Provide the (X, Y) coordinate of the cell's center where the given text is located.  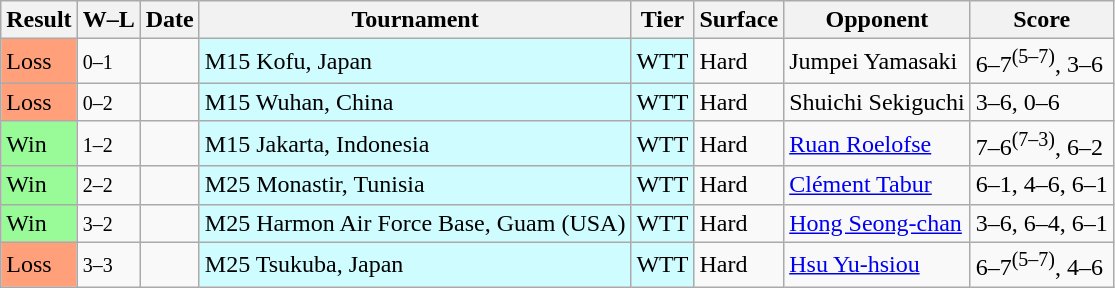
Date (170, 20)
3–6, 0–6 (1042, 102)
0–1 (108, 62)
Tier (662, 20)
Tournament (415, 20)
0–2 (108, 102)
Surface (739, 20)
Hsu Yu-hsiou (877, 264)
6–1, 4–6, 6–1 (1042, 185)
6–7(5–7), 4–6 (1042, 264)
M25 Harmon Air Force Base, Guam (USA) (415, 223)
M15 Wuhan, China (415, 102)
Jumpei Yamasaki (877, 62)
M25 Monastir, Tunisia (415, 185)
7–6(7–3), 6–2 (1042, 144)
Clément Tabur (877, 185)
1–2 (108, 144)
Hong Seong-chan (877, 223)
W–L (108, 20)
3–2 (108, 223)
Opponent (877, 20)
Result (39, 20)
2–2 (108, 185)
M25 Tsukuba, Japan (415, 264)
Ruan Roelofse (877, 144)
3–3 (108, 264)
M15 Kofu, Japan (415, 62)
3–6, 6–4, 6–1 (1042, 223)
Score (1042, 20)
M15 Jakarta, Indonesia (415, 144)
Shuichi Sekiguchi (877, 102)
6–7(5–7), 3–6 (1042, 62)
